Capture the cell that displays the provided text and extract its (X, Y) central coordinate. 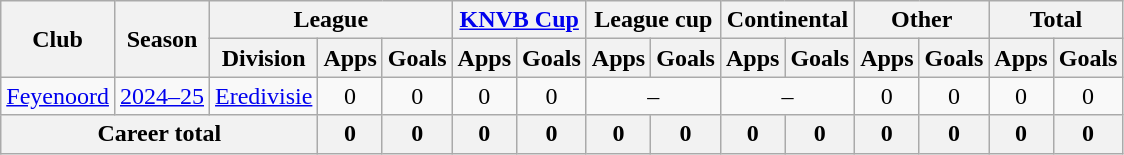
Feyenoord (58, 96)
Career total (160, 134)
Other (922, 20)
2024–25 (162, 96)
League cup (653, 20)
Continental (787, 20)
KNVB Cup (519, 20)
Total (1056, 20)
Division (264, 58)
League (332, 20)
Club (58, 39)
Season (162, 39)
Eredivisie (264, 96)
